Determine the (X, Y) coordinate at the center of the cell enclosing the given text.  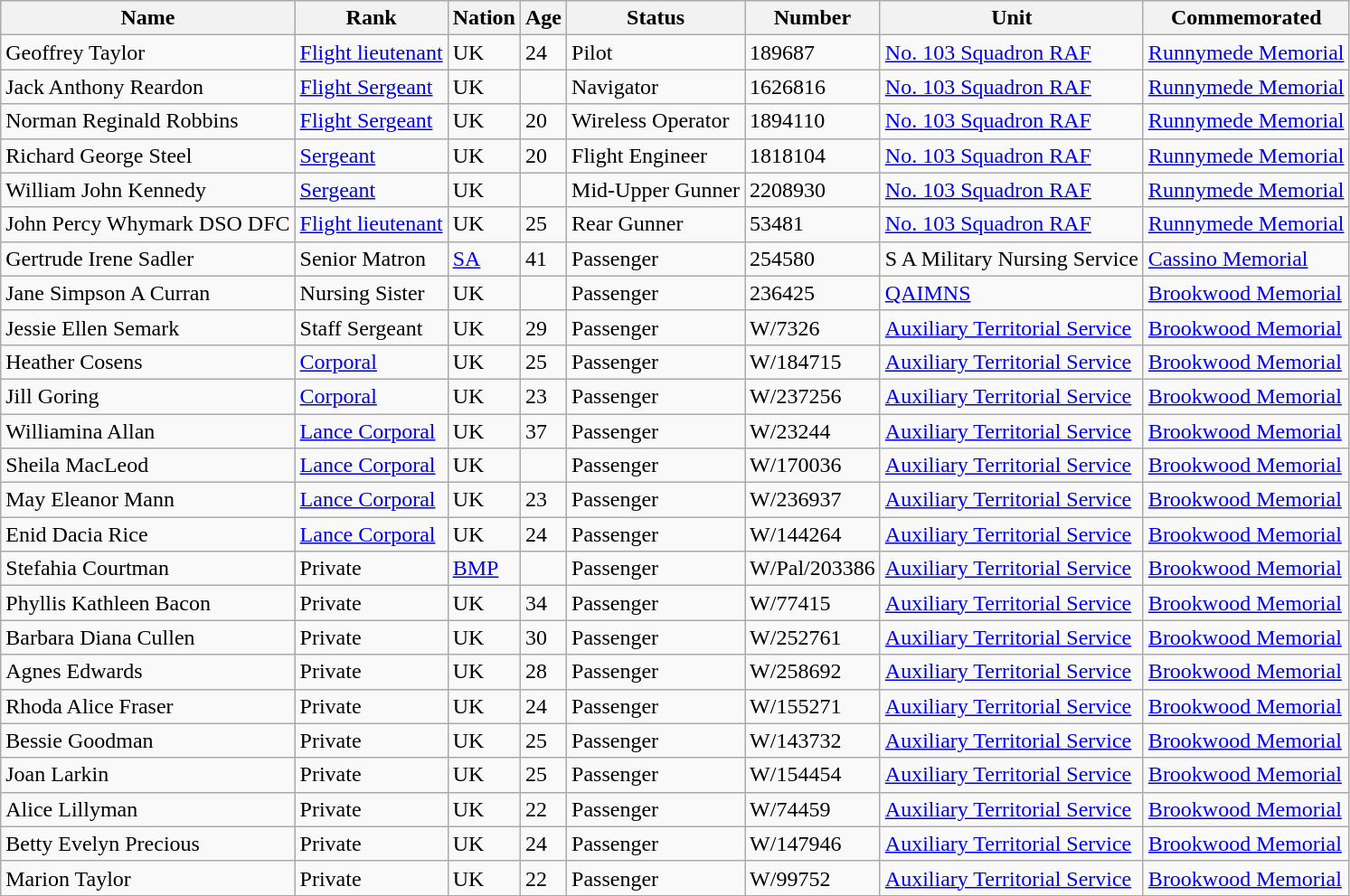
W/Pal/203386 (813, 569)
Commemorated (1246, 18)
1894110 (813, 121)
Richard George Steel (148, 156)
QAIMNS (1011, 293)
S A Military Nursing Service (1011, 259)
W/99752 (813, 878)
Betty Evelyn Precious (148, 844)
Enid Dacia Rice (148, 534)
34 (544, 603)
53481 (813, 224)
Geoffrey Taylor (148, 52)
Age (544, 18)
W/184715 (813, 362)
1818104 (813, 156)
W/155271 (813, 706)
W/147946 (813, 844)
Heather Cosens (148, 362)
41 (544, 259)
W/74459 (813, 809)
W/23244 (813, 431)
Rank (371, 18)
Norman Reginald Robbins (148, 121)
W/77415 (813, 603)
Phyllis Kathleen Bacon (148, 603)
Name (148, 18)
Cassino Memorial (1246, 259)
189687 (813, 52)
Mid-Upper Gunner (656, 190)
W/252761 (813, 637)
Barbara Diana Cullen (148, 637)
28 (544, 672)
Nation (484, 18)
Jessie Ellen Semark (148, 327)
1626816 (813, 87)
BMP (484, 569)
Jill Goring (148, 396)
W/170036 (813, 466)
W/144264 (813, 534)
Bessie Goodman (148, 740)
Pilot (656, 52)
2208930 (813, 190)
SA (484, 259)
W/154454 (813, 775)
Jane Simpson A Curran (148, 293)
Flight Engineer (656, 156)
Williamina Allan (148, 431)
Stefahia Courtman (148, 569)
John Percy Whymark DSO DFC (148, 224)
Unit (1011, 18)
Wireless Operator (656, 121)
Senior Matron (371, 259)
254580 (813, 259)
Rear Gunner (656, 224)
236425 (813, 293)
Navigator (656, 87)
William John Kennedy (148, 190)
W/237256 (813, 396)
Sheila MacLeod (148, 466)
Joan Larkin (148, 775)
Rhoda Alice Fraser (148, 706)
W/258692 (813, 672)
Jack Anthony Reardon (148, 87)
W/7326 (813, 327)
Agnes Edwards (148, 672)
Staff Sergeant (371, 327)
Alice Lillyman (148, 809)
Status (656, 18)
W/236937 (813, 500)
May Eleanor Mann (148, 500)
Marion Taylor (148, 878)
W/143732 (813, 740)
37 (544, 431)
Nursing Sister (371, 293)
30 (544, 637)
Number (813, 18)
29 (544, 327)
Gertrude Irene Sadler (148, 259)
